Scan for the cell matching the given text and deliver its (x, y) coordinate at center. 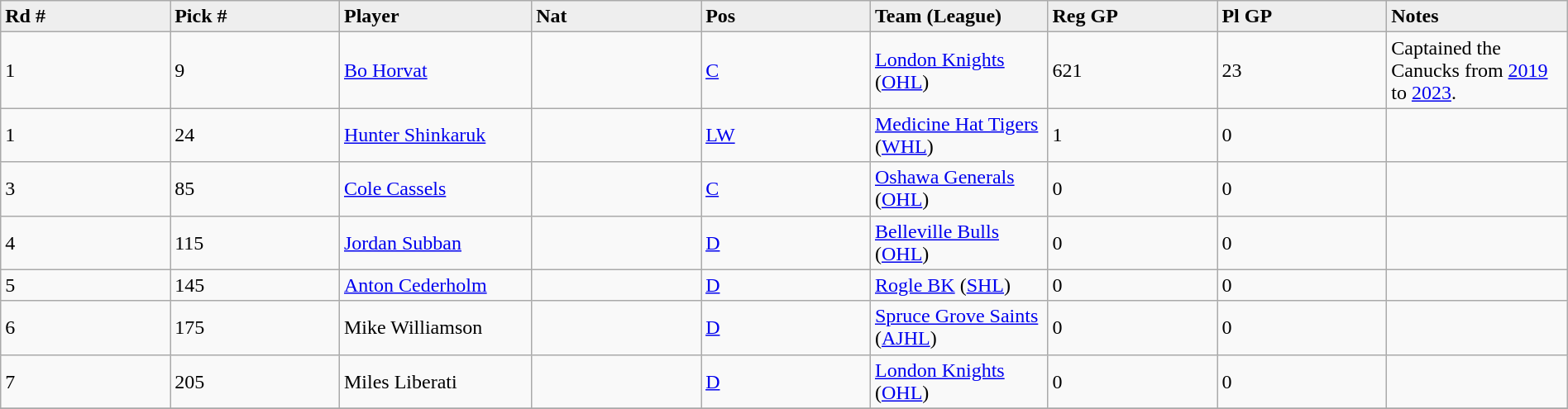
Jordan Subban (435, 243)
6 (86, 327)
115 (255, 243)
LW (786, 136)
Belleville Bulls (OHL) (959, 243)
Spruce Grove Saints (AJHL) (959, 327)
Captained the Canucks from 2019 to 2023. (1477, 70)
145 (255, 285)
Pl GP (1302, 17)
23 (1302, 70)
175 (255, 327)
Bo Horvat (435, 70)
Nat (617, 17)
Notes (1477, 17)
Hunter Shinkaruk (435, 136)
3 (86, 188)
9 (255, 70)
Pos (786, 17)
Pick # (255, 17)
Cole Cassels (435, 188)
621 (1133, 70)
Miles Liberati (435, 382)
4 (86, 243)
Mike Williamson (435, 327)
5 (86, 285)
Reg GP (1133, 17)
85 (255, 188)
Rd # (86, 17)
Anton Cederholm (435, 285)
24 (255, 136)
Player (435, 17)
Oshawa Generals (OHL) (959, 188)
Rogle BK (SHL) (959, 285)
Medicine Hat Tigers (WHL) (959, 136)
Team (League) (959, 17)
7 (86, 382)
205 (255, 382)
